Locate the cell with the specified text and output its (x, y) center coordinate. 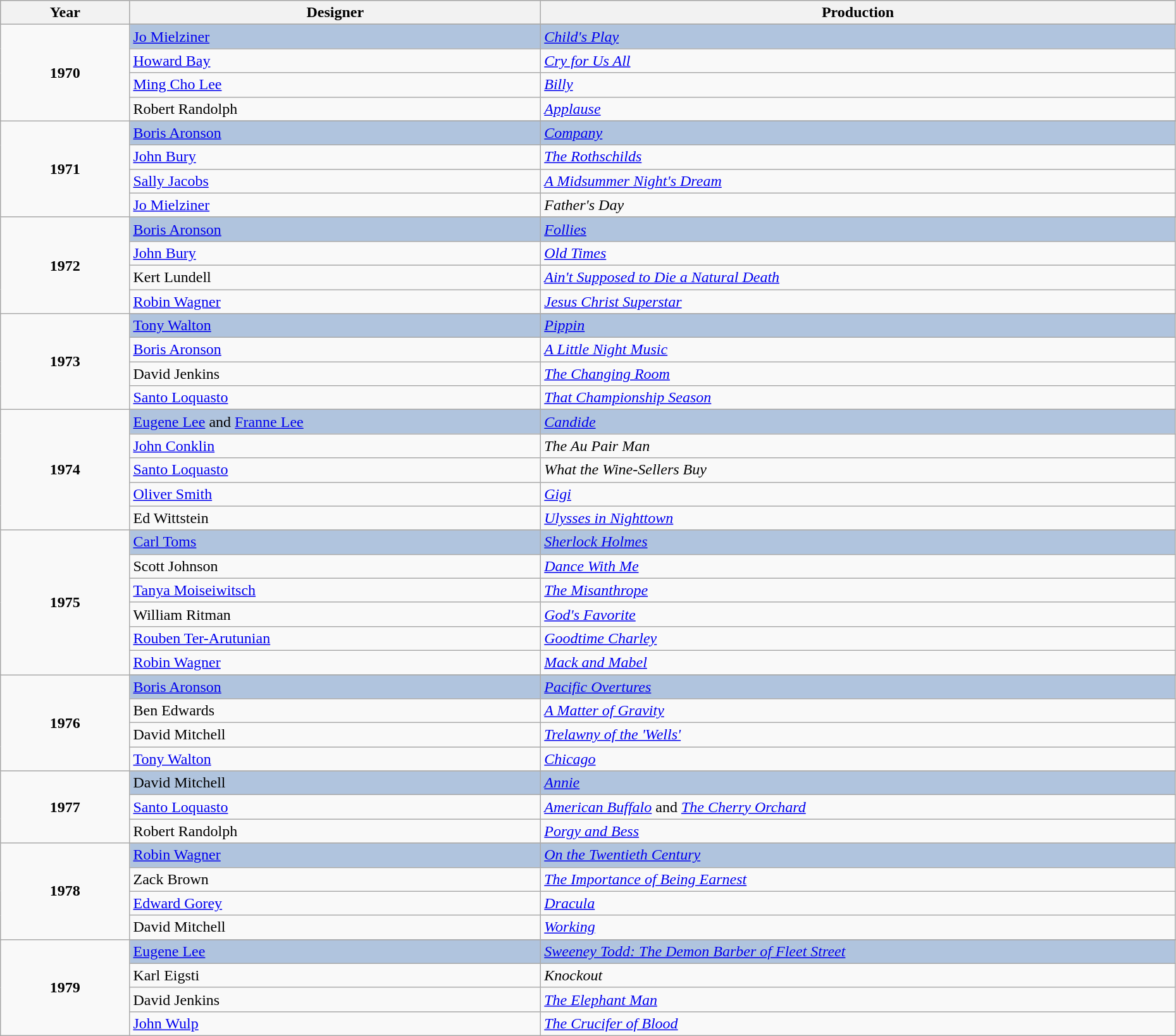
Ming Cho Lee (335, 85)
Working (858, 927)
The Changing Room (858, 374)
Pacific Overtures (858, 686)
Designer (335, 13)
Scott Johnson (335, 566)
Dance With Me (858, 566)
Billy (858, 85)
1972 (65, 265)
Rouben Ter-Arutunian (335, 638)
Child's Play (858, 37)
Tanya Moiseiwitsch (335, 590)
Old Times (858, 253)
1978 (65, 891)
John Wulp (335, 1023)
1976 (65, 722)
Sweeney Todd: The Demon Barber of Fleet Street (858, 951)
Goodtime Charley (858, 638)
Porgy and Bess (858, 831)
Eugene Lee and Franne Lee (335, 422)
Cry for Us All (858, 61)
Sally Jacobs (335, 181)
Father's Day (858, 205)
Gigi (858, 494)
Sherlock Holmes (858, 542)
On the Twentieth Century (858, 855)
Howard Bay (335, 61)
Edward Gorey (335, 903)
Zack Brown (335, 879)
1977 (65, 807)
William Ritman (335, 614)
John Conklin (335, 446)
Year (65, 13)
The Misanthrope (858, 590)
1974 (65, 470)
1979 (65, 987)
A Midsummer Night's Dream (858, 181)
Company (858, 133)
Ulysses in Nighttown (858, 518)
1971 (65, 169)
God's Favorite (858, 614)
A Little Night Music (858, 350)
Pippin (858, 326)
What the Wine-Sellers Buy (858, 470)
Eugene Lee (335, 951)
Jesus Christ Superstar (858, 302)
1973 (65, 362)
1970 (65, 73)
Karl Eigsti (335, 975)
The Rothschilds (858, 157)
Annie (858, 783)
The Importance of Being Earnest (858, 879)
Carl Toms (335, 542)
Ed Wittstein (335, 518)
Applause (858, 109)
Ben Edwards (335, 711)
Chicago (858, 759)
The Au Pair Man (858, 446)
Ain't Supposed to Die a Natural Death (858, 277)
Candide (858, 422)
Dracula (858, 903)
American Buffalo and The Cherry Orchard (858, 807)
Production (858, 13)
Kert Lundell (335, 277)
1975 (65, 602)
A Matter of Gravity (858, 711)
Trelawny of the 'Wells' (858, 735)
That Championship Season (858, 398)
Follies (858, 229)
Mack and Mabel (858, 662)
Oliver Smith (335, 494)
The Crucifer of Blood (858, 1023)
Knockout (858, 975)
The Elephant Man (858, 999)
